Identify which cell holds the provided text, then report its (X, Y) central coordinate. 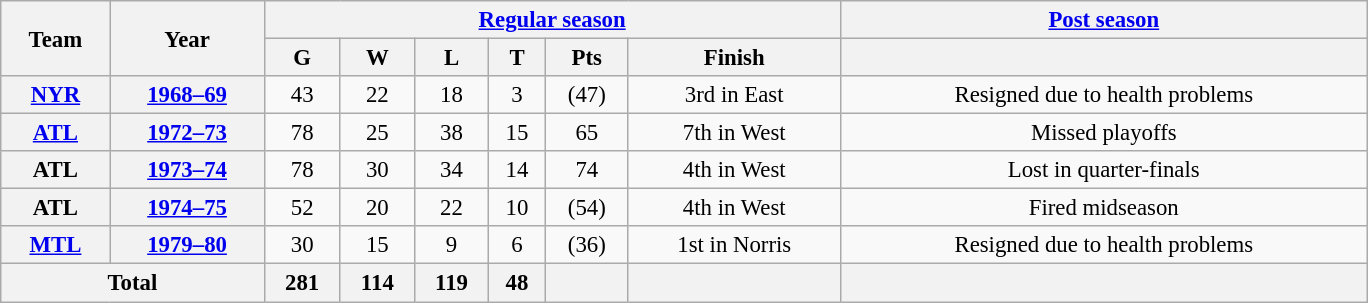
Finish (734, 58)
Missed playoffs (1104, 133)
34 (451, 170)
Year (187, 38)
1968–69 (187, 95)
Regular season (552, 20)
74 (586, 170)
20 (377, 208)
1972–73 (187, 133)
14 (518, 170)
1979–80 (187, 245)
25 (377, 133)
7th in West (734, 133)
3rd in East (734, 95)
1st in Norris (734, 245)
Lost in quarter-finals (1104, 170)
119 (451, 283)
65 (586, 133)
18 (451, 95)
281 (302, 283)
3 (518, 95)
1973–74 (187, 170)
(54) (586, 208)
T (518, 58)
L (451, 58)
48 (518, 283)
NYR (56, 95)
6 (518, 245)
38 (451, 133)
Team (56, 38)
52 (302, 208)
43 (302, 95)
Fired midseason (1104, 208)
W (377, 58)
1974–75 (187, 208)
Pts (586, 58)
MTL (56, 245)
G (302, 58)
(36) (586, 245)
Post season (1104, 20)
Total (132, 283)
(47) (586, 95)
10 (518, 208)
9 (451, 245)
114 (377, 283)
